Return the (x, y) coordinate for the center point of the cell that contains the specified text.  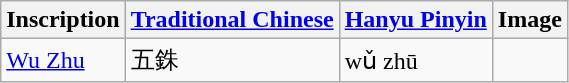
Hanyu Pinyin (416, 20)
Traditional Chinese (232, 20)
五銖 (232, 60)
wǔ zhū (416, 60)
Image (530, 20)
Inscription (63, 20)
Wu Zhu (63, 60)
